Capture the cell that displays the provided text and extract its (X, Y) central coordinate. 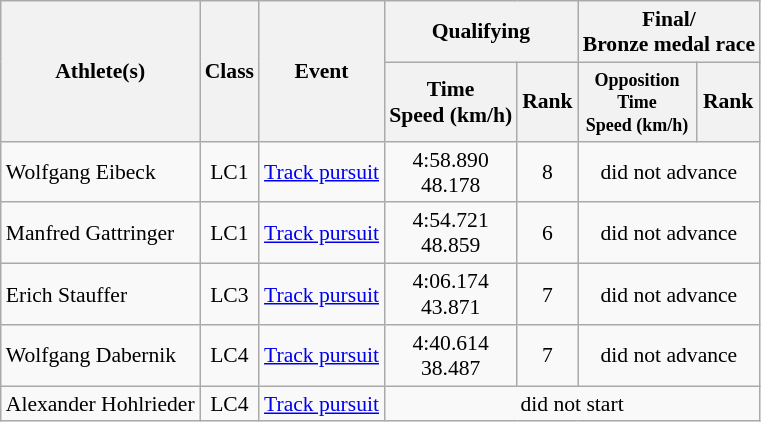
did not start (572, 404)
Athlete(s) (100, 72)
8 (548, 172)
Erich Stauffer (100, 294)
Event (322, 72)
4:54.72148.859 (450, 234)
Wolfgang Eibeck (100, 172)
4:06.17443.871 (450, 294)
Alexander Hohlrieder (100, 404)
Final/Bronze medal race (669, 32)
Class (230, 72)
6 (548, 234)
LC3 (230, 294)
Manfred Gattringer (100, 234)
4:40.61438.487 (450, 356)
TimeSpeed (km/h) (450, 102)
OppositionTimeSpeed (km/h) (638, 102)
4:58.89048.178 (450, 172)
Qualifying (481, 32)
Wolfgang Dabernik (100, 356)
